Detect which cell encompasses the target text, then output its (x, y) center coordinate. 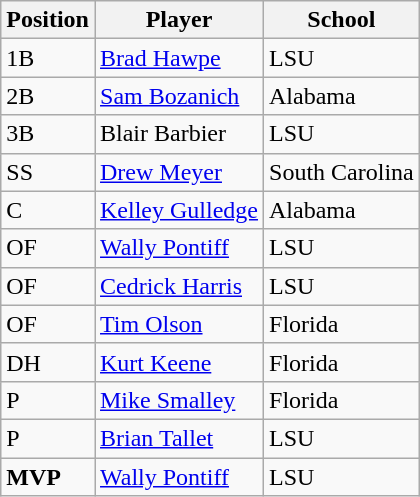
Kurt Keene (178, 362)
Sam Bozanich (178, 96)
MVP (48, 477)
DH (48, 362)
C (48, 210)
Brad Hawpe (178, 58)
Mike Smalley (178, 400)
3B (48, 134)
2B (48, 96)
South Carolina (342, 172)
School (342, 20)
Drew Meyer (178, 172)
Player (178, 20)
SS (48, 172)
Cedrick Harris (178, 286)
Blair Barbier (178, 134)
Tim Olson (178, 324)
Brian Tallet (178, 438)
Kelley Gulledge (178, 210)
1B (48, 58)
Position (48, 20)
